Find where the given text appears and provide that cell's center as [x, y] coordinate. 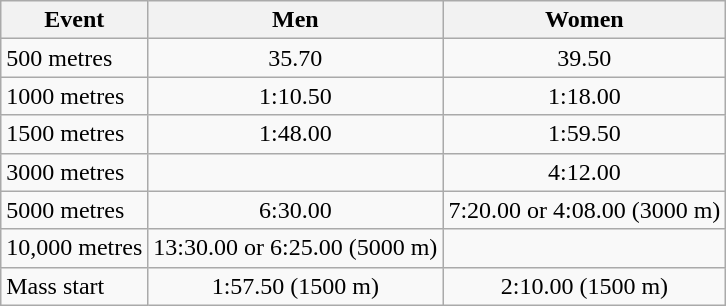
1:10.50 [296, 96]
1000 metres [74, 96]
2:10.00 (1500 m) [584, 286]
Women [584, 20]
1:18.00 [584, 96]
39.50 [584, 58]
6:30.00 [296, 210]
10,000 metres [74, 248]
Event [74, 20]
3000 metres [74, 172]
500 metres [74, 58]
1500 metres [74, 134]
Men [296, 20]
1:57.50 (1500 m) [296, 286]
35.70 [296, 58]
5000 metres [74, 210]
Mass start [74, 286]
1:59.50 [584, 134]
1:48.00 [296, 134]
4:12.00 [584, 172]
7:20.00 or 4:08.00 (3000 m) [584, 210]
13:30.00 or 6:25.00 (5000 m) [296, 248]
